Extract the [x, y] coordinate from the center of the cell holding the provided text.  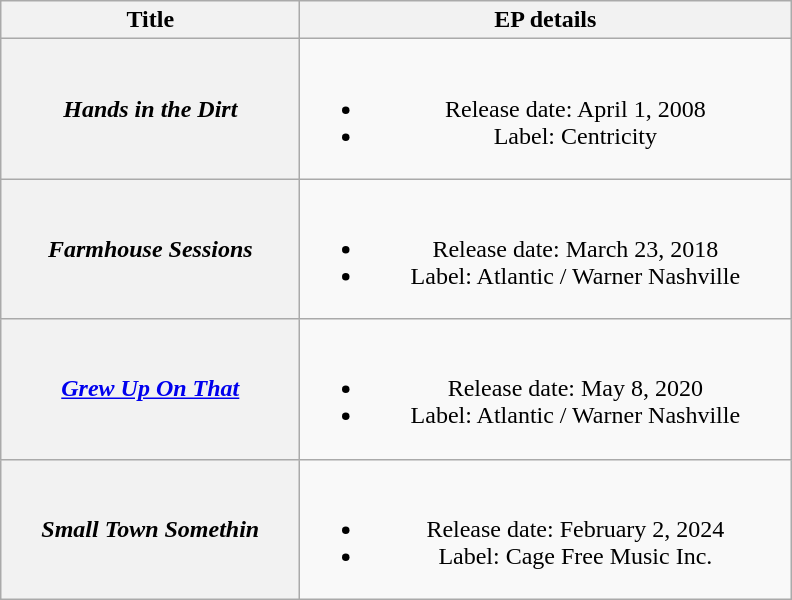
Title [150, 20]
Farmhouse Sessions [150, 249]
Small Town Somethin [150, 529]
Release date: February 2, 2024Label: Cage Free Music Inc. [546, 529]
Hands in the Dirt [150, 109]
Release date: April 1, 2008Label: Centricity [546, 109]
Release date: March 23, 2018Label: Atlantic / Warner Nashville [546, 249]
EP details [546, 20]
Grew Up On That [150, 389]
Release date: May 8, 2020Label: Atlantic / Warner Nashville [546, 389]
